Return the [x, y] coordinate for the center point of the cell that contains the specified text.  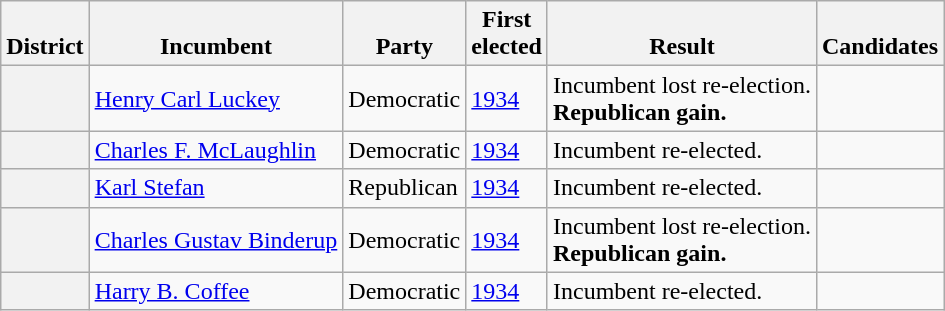
Result [682, 34]
Republican [404, 188]
Firstelected [507, 34]
Karl Stefan [216, 188]
Party [404, 34]
Harry B. Coffee [216, 291]
Charles F. McLaughlin [216, 150]
Henry Carl Luckey [216, 98]
Candidates [880, 34]
Incumbent [216, 34]
District [45, 34]
Charles Gustav Binderup [216, 240]
